Return (x, y) of the center of cell containing provided text 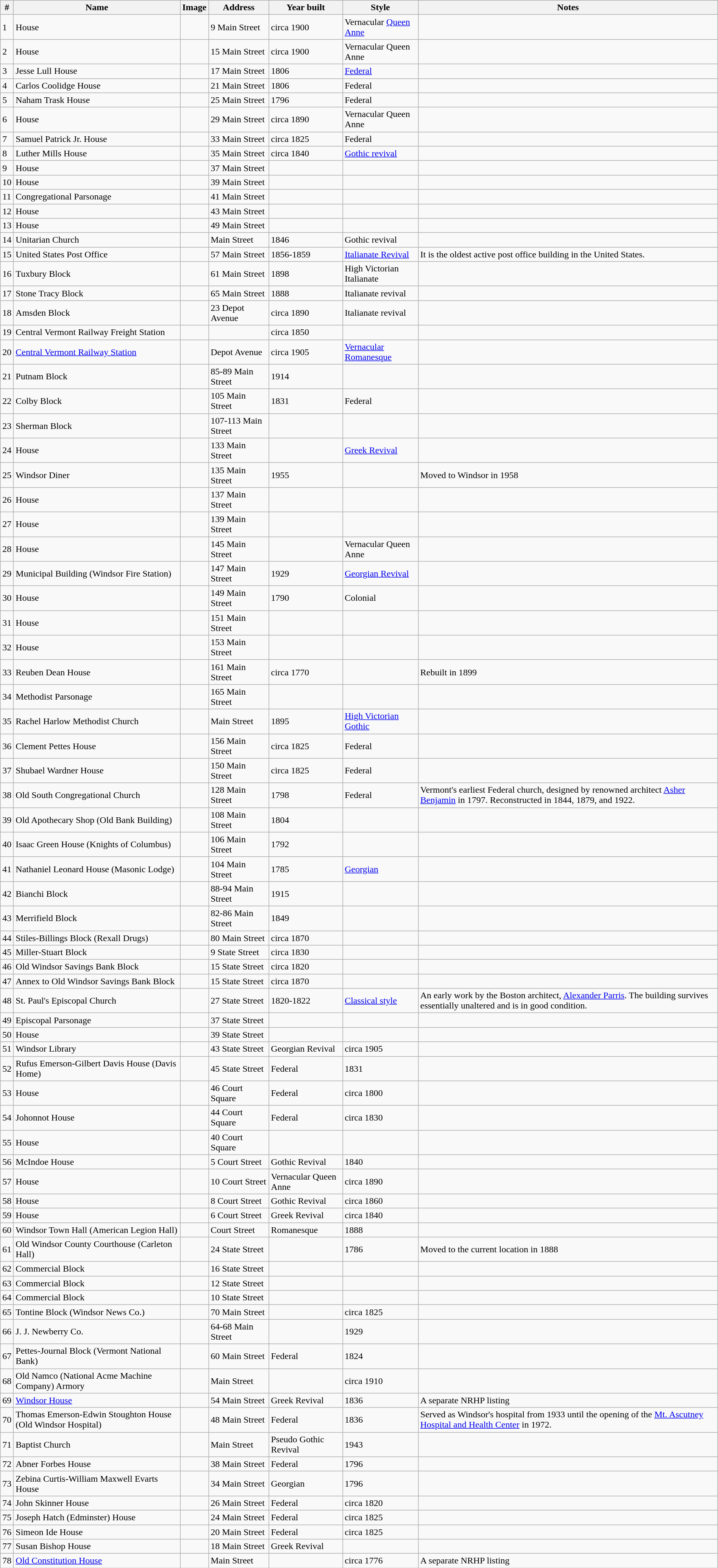
1804 (306, 820)
Baptist Church (97, 1445)
2 (7, 51)
Annex to Old Windsor Savings Bank Block (97, 981)
Bianchi Block (97, 893)
1786 (381, 1249)
105 Main Street (239, 401)
45 (7, 952)
Central Vermont Railway Station (97, 352)
25 Main Street (239, 100)
1955 (306, 475)
Reuben Dean House (97, 672)
Zebina Curtis-William Maxwell Evarts House (97, 1483)
26 (7, 500)
Moved to the current location in 1888 (568, 1249)
57 (7, 1181)
104 Main Street (239, 869)
3 (7, 71)
10 State Street (239, 1298)
1914 (306, 376)
1895 (306, 722)
34 Main Street (239, 1483)
59 (7, 1215)
Amsden Block (97, 313)
Nathaniel Leonard House (Masonic Lodge) (97, 869)
Stiles-Billings Block (Rexall Drugs) (97, 938)
139 Main Street (239, 524)
30 (7, 598)
26 Main Street (239, 1503)
49 Main Street (239, 226)
64 (7, 1298)
15 (7, 254)
18 Main Street (239, 1546)
Naham Trask House (97, 100)
# (7, 8)
9 Main Street (239, 27)
36 (7, 746)
St. Paul's Episcopal Church (97, 1001)
1840 (381, 1162)
1856-1859 (306, 254)
43 (7, 918)
58 (7, 1201)
1915 (306, 893)
31 (7, 623)
156 Main Street (239, 746)
32 (7, 647)
Rebuilt in 1899 (568, 672)
24 Main Street (239, 1517)
9 State Street (239, 952)
22 (7, 401)
Old Windsor Savings Bank Block (97, 967)
circa 1776 (381, 1561)
9 (7, 168)
6 Court Street (239, 1215)
24 (7, 450)
Year built (306, 8)
21 Main Street (239, 86)
Style (381, 8)
8 (7, 153)
35 Main Street (239, 153)
48 Main Street (239, 1420)
10 (7, 182)
41 (7, 869)
61 (7, 1249)
24 State Street (239, 1249)
38 (7, 795)
29 Main Street (239, 120)
56 (7, 1162)
Name (97, 8)
63 (7, 1283)
Rufus Emerson-Gilbert Davis House (Davis Home) (97, 1068)
18 (7, 313)
25 (7, 475)
11 (7, 196)
52 (7, 1068)
circa 1770 (306, 672)
Windsor House (97, 1400)
16 (7, 274)
Pseudo Gothic Revival (306, 1445)
77 (7, 1546)
37 (7, 771)
67 (7, 1356)
Clement Pettes House (97, 746)
circa 1800 (381, 1093)
Isaac Green House (Knights of Columbus) (97, 844)
5 (7, 100)
137 Main Street (239, 500)
35 (7, 722)
Address (239, 8)
12 State Street (239, 1283)
High Victorian Italianate (381, 274)
75 (7, 1517)
Miller-Stuart Block (97, 952)
1943 (381, 1445)
Moved to Windsor in 1958 (568, 475)
161 Main Street (239, 672)
150 Main Street (239, 771)
65 Main Street (239, 293)
Stone Tracy Block (97, 293)
1898 (306, 274)
Sherman Block (97, 426)
1792 (306, 844)
circa 1860 (381, 1201)
61 Main Street (239, 274)
85-89 Main Street (239, 376)
Tontine Block (Windsor News Co.) (97, 1312)
Windsor Library (97, 1049)
Romanesque (306, 1230)
4 (7, 86)
13 (7, 226)
88-94 Main Street (239, 893)
McIndoe House (97, 1162)
66 (7, 1332)
Vermont's earliest Federal church, designed by renowned architect Asher Benjamin in 1797. Reconstructed in 1844, 1879, and 1922. (568, 795)
Methodist Parsonage (97, 697)
1846 (306, 240)
Tuxbury Block (97, 274)
6 (7, 120)
34 (7, 697)
57 Main Street (239, 254)
106 Main Street (239, 844)
80 Main Street (239, 938)
46 Court Square (239, 1093)
28 (7, 549)
Municipal Building (Windsor Fire Station) (97, 574)
Served as Windsor's hospital from 1933 until the opening of the Mt. Ascutney Hospital and Health Center in 1972. (568, 1420)
147 Main Street (239, 574)
Court Street (239, 1230)
19 (7, 332)
145 Main Street (239, 549)
Simeon Ide House (97, 1532)
1849 (306, 918)
78 (7, 1561)
20 (7, 352)
45 State Street (239, 1068)
40 Court Square (239, 1142)
44 Court Square (239, 1118)
29 (7, 574)
Old Namco (National Acme Machine Company) Armory (97, 1381)
44 (7, 938)
Central Vermont Railway Freight Station (97, 332)
20 Main Street (239, 1532)
55 (7, 1142)
27 State Street (239, 1001)
39 Main Street (239, 182)
74 (7, 1503)
1 (7, 27)
37 State Street (239, 1020)
Congregational Parsonage (97, 196)
135 Main Street (239, 475)
Abner Forbes House (97, 1464)
73 (7, 1483)
Old Windsor County Courthouse (Carleton Hall) (97, 1249)
43 Main Street (239, 211)
17 (7, 293)
High Victorian Gothic (381, 722)
60 Main Street (239, 1356)
16 State Street (239, 1269)
Image (195, 8)
70 Main Street (239, 1312)
Episcopal Parsonage (97, 1020)
33 Main Street (239, 139)
Jesse Lull House (97, 71)
Merrifield Block (97, 918)
John Skinner House (97, 1503)
7 (7, 139)
64-68 Main Street (239, 1332)
21 (7, 376)
33 (7, 672)
68 (7, 1381)
46 (7, 967)
82-86 Main Street (239, 918)
47 (7, 981)
49 (7, 1020)
54 Main Street (239, 1400)
72 (7, 1464)
Thomas Emerson-Edwin Stoughton House (Old Windsor Hospital) (97, 1420)
United States Post Office (97, 254)
10 Court Street (239, 1181)
1798 (306, 795)
Windsor Town Hall (American Legion Hall) (97, 1230)
An early work by the Boston architect, Alexander Parris. The building survives essentially unaltered and is in good condition. (568, 1001)
38 Main Street (239, 1464)
23 (7, 426)
Putnam Block (97, 376)
Colby Block (97, 401)
41 Main Street (239, 196)
1824 (381, 1356)
Italianate Revival (381, 254)
Windsor Diner (97, 475)
60 (7, 1230)
53 (7, 1093)
50 (7, 1035)
5 Court Street (239, 1162)
Old Constitution House (97, 1561)
Unitarian Church (97, 240)
8 Court Street (239, 1201)
51 (7, 1049)
39 (7, 820)
23 Depot Avenue (239, 313)
76 (7, 1532)
Johonnot House (97, 1118)
1785 (306, 869)
153 Main Street (239, 647)
39 State Street (239, 1035)
43 State Street (239, 1049)
Susan Bishop House (97, 1546)
Colonial (381, 598)
27 (7, 524)
Old South Congregational Church (97, 795)
1790 (306, 598)
Notes (568, 8)
165 Main Street (239, 697)
1820-1822 (306, 1001)
133 Main Street (239, 450)
108 Main Street (239, 820)
Vernacular Romanesque (381, 352)
Old Apothecary Shop (Old Bank Building) (97, 820)
128 Main Street (239, 795)
107-113 Main Street (239, 426)
71 (7, 1445)
70 (7, 1420)
Classical style (381, 1001)
Depot Avenue (239, 352)
It is the oldest active post office building in the United States. (568, 254)
Rachel Harlow Methodist Church (97, 722)
48 (7, 1001)
Luther Mills House (97, 153)
circa 1910 (381, 1381)
42 (7, 893)
69 (7, 1400)
12 (7, 211)
37 Main Street (239, 168)
40 (7, 844)
54 (7, 1118)
Pettes-Journal Block (Vermont National Bank) (97, 1356)
62 (7, 1269)
17 Main Street (239, 71)
65 (7, 1312)
Carlos Coolidge House (97, 86)
15 Main Street (239, 51)
Joseph Hatch (Edminster) House (97, 1517)
circa 1850 (306, 332)
14 (7, 240)
149 Main Street (239, 598)
151 Main Street (239, 623)
Shubael Wardner House (97, 771)
J. J. Newberry Co. (97, 1332)
Samuel Patrick Jr. House (97, 139)
